Extract the [x, y] coordinate from the center of the cell holding the provided text.  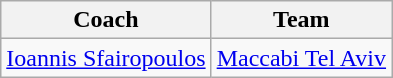
Ioannis Sfairopoulos [106, 58]
Team [301, 20]
Coach [106, 20]
Maccabi Tel Aviv [301, 58]
